Extract the (X, Y) coordinate from the center of the cell holding the provided text.  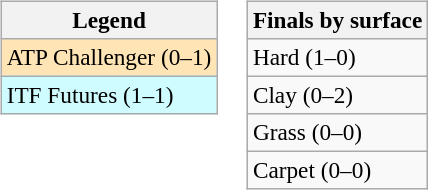
Finals by surface (337, 20)
Carpet (0–0) (337, 171)
Hard (1–0) (337, 57)
Grass (0–0) (337, 133)
Legend (108, 20)
Clay (0–2) (337, 95)
ATP Challenger (0–1) (108, 57)
ITF Futures (1–1) (108, 95)
